Return the [X, Y] coordinate for the center point of the cell that contains the specified text.  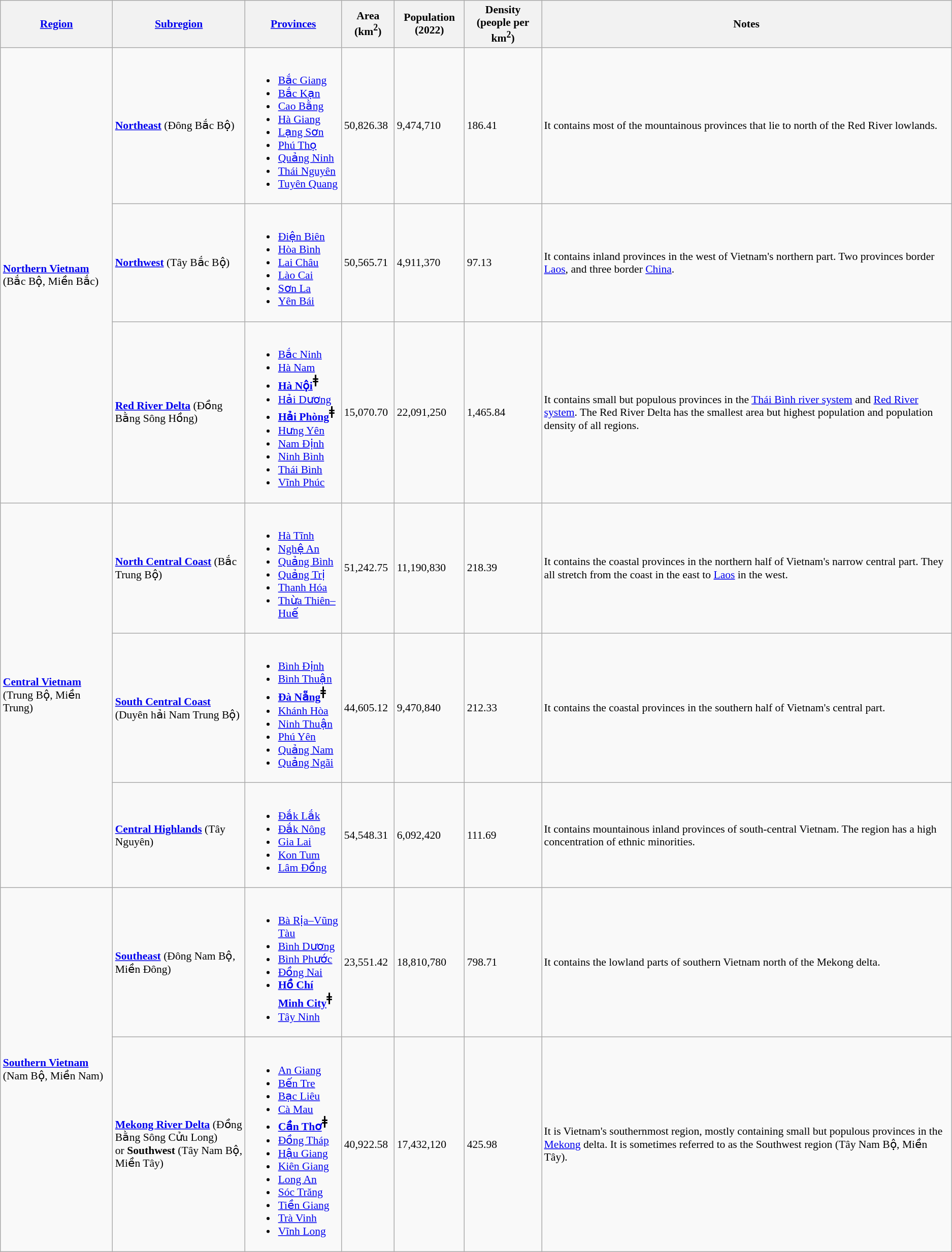
Notes [746, 24]
Mekong River Delta (Đồng Bằng Sông Cửu Long) or Southwest (Tây Nam Bộ, Miền Tây) [179, 1144]
Population (2022) [430, 24]
Đắk LắkĐắk NôngGia LaiKon TumLâm Đồng [293, 835]
51,242.75 [368, 569]
111.69 [503, 835]
Subregion [179, 24]
It contains the lowland parts of southern Vietnam north of the Mekong delta. [746, 963]
9,474,710 [430, 125]
54,548.31 [368, 835]
Southeast (Đông Nam Bộ, Miền Đông) [179, 963]
Northern Vietnam (Bắc Bộ, Miền Bắc) [57, 275]
44,605.12 [368, 708]
97.13 [503, 263]
Provinces [293, 24]
Central Vietnam (Trung Bộ, Miền Trung) [57, 696]
23,551.42 [368, 963]
50,826.38 [368, 125]
40,922.58 [368, 1144]
Điện BiênHòa BìnhLai ChâuLào CaiSơn LaYên Bái [293, 263]
218.39 [503, 569]
Red River Delta (Đồng Bằng Sông Hồng) [179, 412]
6,092,420 [430, 835]
It contains inland provinces in the west of Vietnam's northern part. Two provinces border Laos, and three border China. [746, 263]
Density (people per km2) [503, 24]
798.71 [503, 963]
17,432,120 [430, 1144]
9,470,840 [430, 708]
An GiangBến TreBạc LiêuCà MauCần ThơǂĐồng ThápHậu GiangKiên GiangLong AnSóc TrăngTiền GiangTrà VinhVĩnh Long [293, 1144]
15,070.70 [368, 412]
Bắc NinhHà NamHà NộiǂHải DươngHải PhòngǂHưng YênNam ĐịnhNinh BìnhThái BìnhVĩnh Phúc [293, 412]
18,810,780 [430, 963]
50,565.71 [368, 263]
22,091,250 [430, 412]
Bắc GiangBắc KạnCao BằngHà GiangLạng SơnPhú ThọQuảng NinhThái NguyênTuyên Quang [293, 125]
425.98 [503, 1144]
Bình ĐịnhBình ThuậnĐà NẵngǂKhánh HòaNinh ThuậnPhú YênQuảng NamQuảng Ngãi [293, 708]
Area (km2) [368, 24]
Northwest (Tây Bắc Bộ) [179, 263]
Northeast (Đông Bắc Bộ) [179, 125]
North Central Coast (Bắc Trung Bộ) [179, 569]
It contains mountainous inland provinces of south-central Vietnam. The region has a high concentration of ethnic minorities. [746, 835]
4,911,370 [430, 263]
Central Highlands (Tây Nguyên) [179, 835]
It contains most of the mountainous provinces that lie to north of the Red River lowlands. [746, 125]
Region [57, 24]
Bà Rịa–Vũng TàuBình DươngBình PhướcĐồng NaiHồ Chí Minh CityǂTây Ninh [293, 963]
Southern Vietnam (Nam Bộ, Miền Nam) [57, 1070]
South Central Coast (Duyên hải Nam Trung Bộ) [179, 708]
1,465.84 [503, 412]
It contains the coastal provinces in the southern half of Vietnam's central part. [746, 708]
186.41 [503, 125]
212.33 [503, 708]
11,190,830 [430, 569]
Hà TĩnhNghệ AnQuảng BìnhQuảng TrịThanh HóaThừa Thiên–Huế [293, 569]
